Return the [x, y] coordinate for the center point of the cell that contains the specified text.  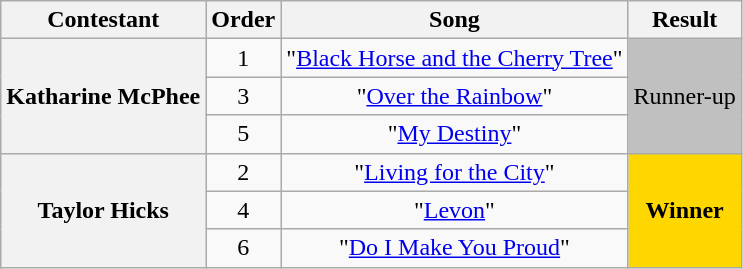
Contestant [104, 20]
3 [244, 96]
"Levon" [454, 210]
Katharine McPhee [104, 96]
4 [244, 210]
"Black Horse and the Cherry Tree" [454, 58]
"Over the Rainbow" [454, 96]
2 [244, 172]
Result [684, 20]
Taylor Hicks [104, 210]
"Do I Make You Proud" [454, 248]
5 [244, 134]
"Living for the City" [454, 172]
"My Destiny" [454, 134]
1 [244, 58]
Winner [684, 210]
Song [454, 20]
6 [244, 248]
Order [244, 20]
Runner-up [684, 96]
